Provide the (x, y) coordinate of the cell's center where the given text is located.  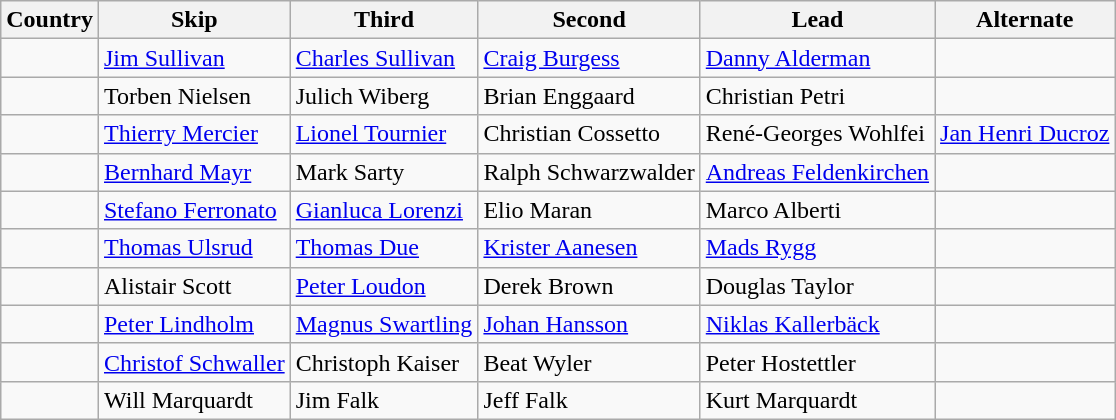
Thomas Due (384, 248)
Lead (817, 20)
Elio Maran (589, 210)
Johan Hansson (589, 324)
Stefano Ferronato (194, 210)
Second (589, 20)
Krister Aanesen (589, 248)
Ralph Schwarzwalder (589, 172)
Craig Burgess (589, 58)
Thomas Ulsrud (194, 248)
Danny Alderman (817, 58)
Country (50, 20)
Lionel Tournier (384, 134)
Andreas Feldenkirchen (817, 172)
Brian Enggaard (589, 96)
Christof Schwaller (194, 362)
Peter Hostettler (817, 362)
Mads Rygg (817, 248)
Jan Henri Ducroz (1025, 134)
Beat Wyler (589, 362)
Kurt Marquardt (817, 400)
Peter Lindholm (194, 324)
Niklas Kallerbäck (817, 324)
Christian Petri (817, 96)
Derek Brown (589, 286)
Charles Sullivan (384, 58)
Thierry Mercier (194, 134)
Alistair Scott (194, 286)
Jeff Falk (589, 400)
Christian Cossetto (589, 134)
René-Georges Wohlfei (817, 134)
Marco Alberti (817, 210)
Bernhard Mayr (194, 172)
Mark Sarty (384, 172)
Douglas Taylor (817, 286)
Gianluca Lorenzi (384, 210)
Julich Wiberg (384, 96)
Magnus Swartling (384, 324)
Peter Loudon (384, 286)
Will Marquardt (194, 400)
Torben Nielsen (194, 96)
Skip (194, 20)
Alternate (1025, 20)
Jim Sullivan (194, 58)
Third (384, 20)
Jim Falk (384, 400)
Christoph Kaiser (384, 362)
